Extract the [X, Y] coordinate from the center of the cell holding the provided text.  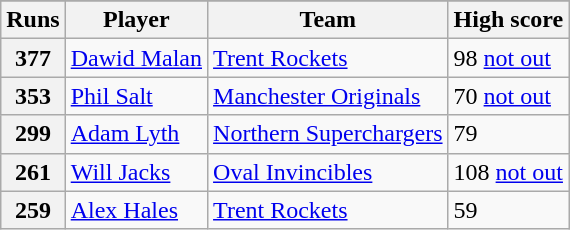
70 not out [508, 96]
Oval Invincibles [328, 172]
299 [33, 134]
Team [328, 20]
259 [33, 210]
Phil Salt [136, 96]
Adam Lyth [136, 134]
Manchester Originals [328, 96]
Alex Hales [136, 210]
59 [508, 210]
High score [508, 20]
Will Jacks [136, 172]
377 [33, 58]
Player [136, 20]
Dawid Malan [136, 58]
353 [33, 96]
108 not out [508, 172]
79 [508, 134]
98 not out [508, 58]
Runs [33, 20]
261 [33, 172]
Northern Superchargers [328, 134]
